Extract the (x, y) coordinate from the center of the cell holding the provided text.  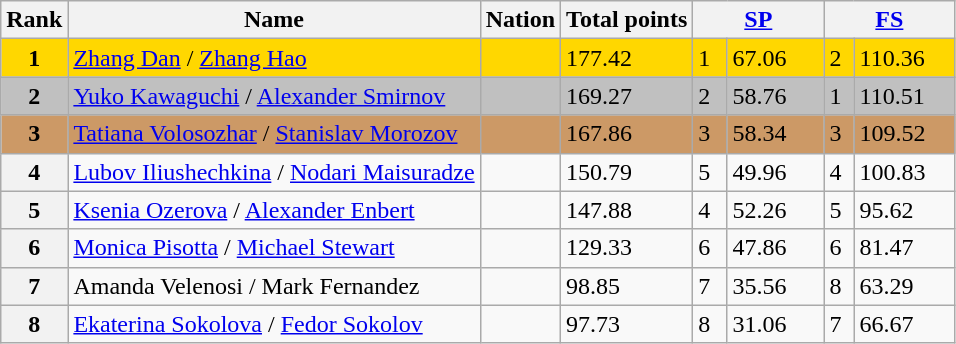
110.36 (904, 58)
Amanda Velenosi / Mark Fernandez (274, 286)
109.52 (904, 134)
Total points (627, 20)
49.96 (776, 172)
SP (758, 20)
98.85 (627, 286)
67.06 (776, 58)
100.83 (904, 172)
Ekaterina Sokolova / Fedor Sokolov (274, 324)
52.26 (776, 210)
81.47 (904, 248)
FS (890, 20)
35.56 (776, 286)
63.29 (904, 286)
Nation (520, 20)
95.62 (904, 210)
110.51 (904, 96)
Lubov Iliushechkina / Nodari Maisuradze (274, 172)
Monica Pisotta / Michael Stewart (274, 248)
150.79 (627, 172)
31.06 (776, 324)
177.42 (627, 58)
169.27 (627, 96)
Name (274, 20)
66.67 (904, 324)
97.73 (627, 324)
Rank (34, 20)
Ksenia Ozerova / Alexander Enbert (274, 210)
147.88 (627, 210)
Yuko Kawaguchi / Alexander Smirnov (274, 96)
Zhang Dan / Zhang Hao (274, 58)
167.86 (627, 134)
Tatiana Volosozhar / Stanislav Morozov (274, 134)
129.33 (627, 248)
58.34 (776, 134)
47.86 (776, 248)
58.76 (776, 96)
